Find where the given text appears and provide that cell's center as (x, y) coordinate. 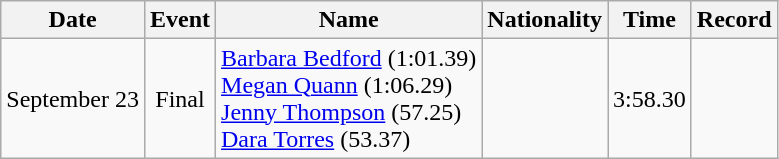
Record (734, 20)
Date (73, 20)
September 23 (73, 98)
Time (650, 20)
Event (180, 20)
Nationality (545, 20)
Name (349, 20)
3:58.30 (650, 98)
Final (180, 98)
Barbara Bedford (1:01.39)Megan Quann (1:06.29)Jenny Thompson (57.25)Dara Torres (53.37) (349, 98)
